Determine the (x, y) coordinate at the center of the cell enclosing the given text.  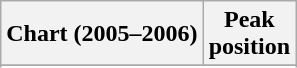
Chart (2005–2006) (102, 34)
Peakposition (249, 34)
